Determine the [x, y] coordinate at the center of the cell enclosing the given text.  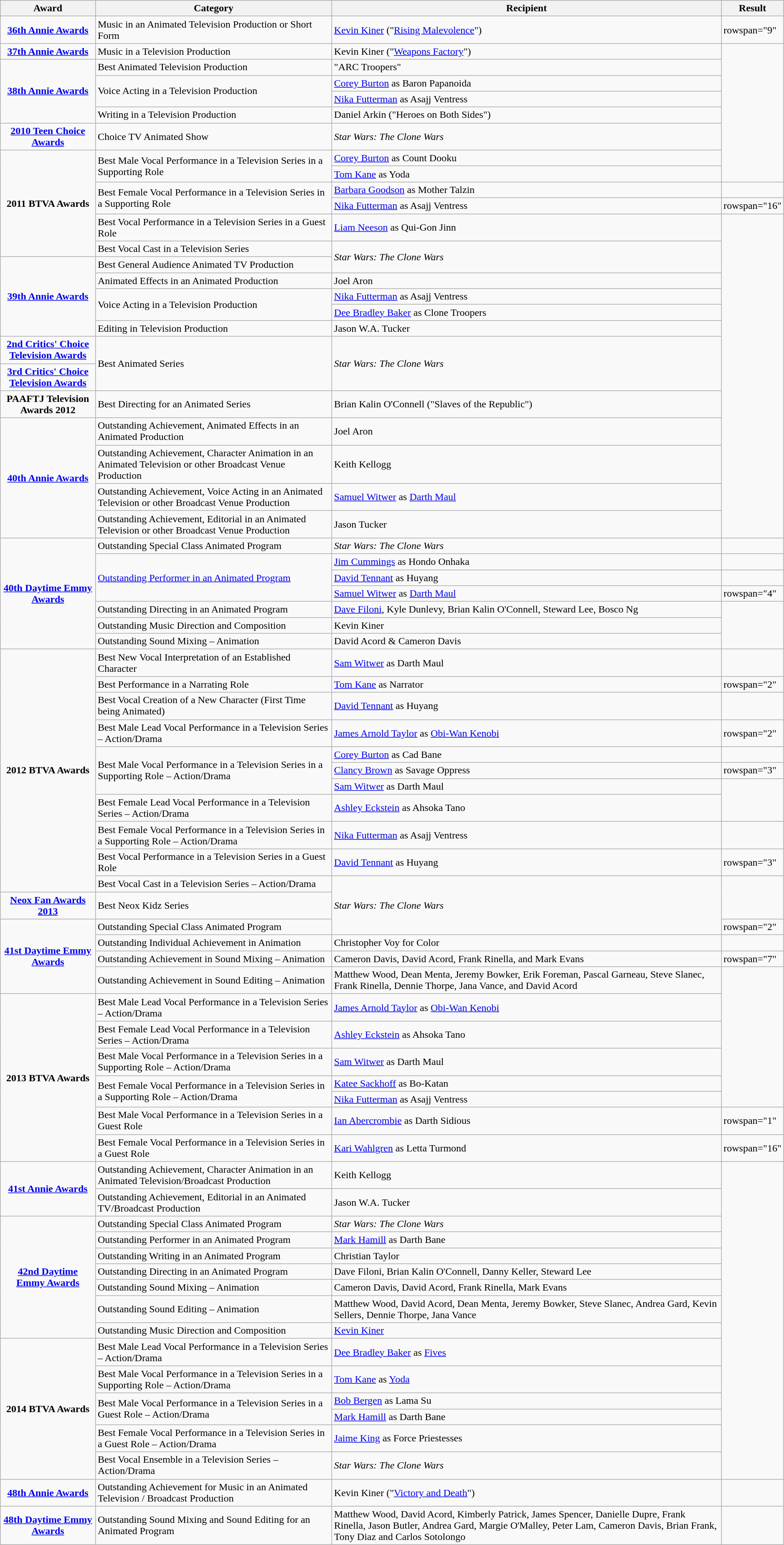
Best Female Vocal Performance in a Television Series in a Guest Role [213, 1148]
48th Annie Awards [48, 1492]
Animated Effects in an Animated Production [213, 281]
Katee Sackhoff as Bo-Katan [526, 1083]
Outstanding Sound Editing – Animation [213, 1309]
David Acord & Cameron Davis [526, 641]
37th Annie Awards [48, 51]
Dave Filoni, Kyle Dunlevy, Brian Kalin O'Connell, Steward Lee, Bosco Ng [526, 610]
rowspan="7" [753, 959]
Christopher Voy for Color [526, 943]
Outstanding Achievement, Voice Acting in an Animated Television or other Broadcast Venue Production [213, 497]
Outstanding Achievement, Character Animation in an Animated Television or other Broadcast Venue Production [213, 464]
Outstanding Achievement, Editorial in an Animated Television or other Broadcast Venue Production [213, 524]
Cameron Davis, David Acord, Frank Rinella, Mark Evans [526, 1288]
Jaime King as Force Priestesses [526, 1438]
Best Vocal Creation of a New Character (First Time being Animated) [213, 706]
Outstanding Writing in an Animated Program [213, 1255]
Clancy Brown as Savage Oppress [526, 770]
3rd Critics' Choice Television Awards [48, 377]
40th Annie Awards [48, 478]
Outstanding Sound Mixing and Sound Editing for an Animated Program [213, 1525]
Recipient [526, 8]
Kevin Kiner ("Weapons Factory") [526, 51]
Best Vocal Ensemble in a Television Series – Action/Drama [213, 1466]
36th Annie Awards [48, 30]
Best Vocal Cast in a Television Series [213, 249]
Cameron Davis, David Acord, Frank Rinella, and Mark Evans [526, 959]
Christian Taylor [526, 1255]
Outstanding Achievement for Music in an Animated Television / Broadcast Production [213, 1492]
Music in an Animated Television Production or Short Form [213, 30]
Best Performance in a Narrating Role [213, 684]
2010 Teen Choice Awards [48, 136]
rowspan="1" [753, 1121]
Award [48, 8]
Best Female Vocal Performance in a Television Series in a Guest Role – Action/Drama [213, 1438]
Matthew Wood, David Acord, Dean Menta, Jeremy Bowker, Steve Slanec, Andrea Gard, Kevin Sellers, Dennie Thorpe, Jana Vance [526, 1309]
Kevin Kiner ("Rising Malevolence") [526, 30]
39th Annie Awards [48, 297]
48th Daytime Emmy Awards [48, 1525]
Corey Burton as Count Dooku [526, 158]
Barbara Goodson as Mother Talzin [526, 190]
Bob Bergen as Lama Su [526, 1401]
Brian Kalin O'Connell ("Slaves of the Republic") [526, 404]
rowspan="4" [753, 594]
2011 BTVA Awards [48, 203]
Writing in a Television Production [213, 115]
Matthew Wood, Dean Menta, Jeremy Bowker, Erik Foreman, Pascal Garneau, Steve Slanec, Frank Rinella, Dennie Thorpe, Jana Vance, and David Acord [526, 980]
Best Vocal Cast in a Television Series – Action/Drama [213, 884]
Kari Wahlgren as Letta Turmond [526, 1148]
Neox Fan Awards 2013 [48, 905]
Best Male Vocal Performance in a Television Series in a Guest Role – Action/Drama [213, 1409]
Best Male Vocal Performance in a Television Series in a Supporting Role [213, 166]
Liam Neeson as Qui-Gon Jinn [526, 227]
Choice TV Animated Show [213, 136]
Daniel Arkin ("Heroes on Both Sides") [526, 115]
Corey Burton as Baron Papanoida [526, 83]
"ARC Troopers" [526, 67]
Outstanding Achievement in Sound Mixing – Animation [213, 959]
Outstanding Achievement, Animated Effects in an Animated Production [213, 431]
38th Annie Awards [48, 91]
Result [753, 8]
Editing in Television Production [213, 328]
Best General Audience Animated TV Production [213, 265]
40th Daytime Emmy Awards [48, 593]
rowspan="9" [753, 30]
Dave Filoni, Brian Kalin O'Connell, Danny Keller, Steward Lee [526, 1272]
PAAFTJ Television Awards 2012 [48, 404]
Category [213, 8]
Music in a Television Production [213, 51]
Outstanding Achievement, Editorial in an Animated TV/Broadcast Production [213, 1202]
Outstanding Individual Achievement in Animation [213, 943]
Outstanding Achievement in Sound Editing – Animation [213, 980]
Best Male Vocal Performance in a Television Series in a Guest Role [213, 1121]
Jason Tucker [526, 524]
Kevin Kiner ("Victory and Death") [526, 1492]
Best New Vocal Interpretation of an Established Character [213, 663]
Ian Abercrombie as Darth Sidious [526, 1121]
Best Female Vocal Performance in a Television Series in a Supporting Role [213, 198]
2014 BTVA Awards [48, 1409]
Corey Burton as Cad Bane [526, 755]
Tom Kane as Narrator [526, 684]
Dee Bradley Baker as Fives [526, 1352]
Best Animated Series [213, 363]
2012 BTVA Awards [48, 770]
Best Neox Kidz Series [213, 905]
Outstanding Achievement, Character Animation in an Animated Television/Broadcast Production [213, 1175]
Best Animated Television Production [213, 67]
42nd Daytime Emmy Awards [48, 1277]
Dee Bradley Baker as Clone Troopers [526, 313]
Jim Cummings as Hondo Onhaka [526, 562]
Best Directing for an Animated Series [213, 404]
41st Daytime Emmy Awards [48, 957]
2nd Critics' Choice Television Awards [48, 350]
41st Annie Awards [48, 1189]
2013 BTVA Awards [48, 1078]
